Capture the cell that displays the provided text and extract its [X, Y] central coordinate. 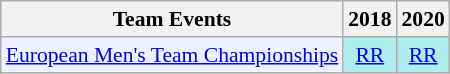
2018 [370, 19]
2020 [422, 19]
Team Events [172, 19]
European Men's Team Championships [172, 55]
